Extract the [x, y] coordinate from the center of the cell holding the provided text.  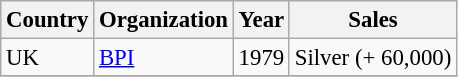
Silver (+ 60,000) [372, 58]
1979 [261, 58]
Country [48, 20]
Organization [164, 20]
Year [261, 20]
Sales [372, 20]
BPI [164, 58]
UK [48, 58]
